Output the (X, Y) coordinate of the center of the cell containing the given text.  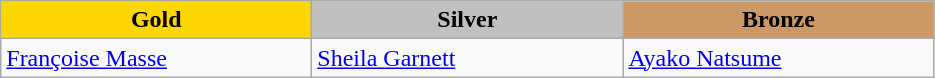
Françoise Masse (156, 58)
Ayako Natsume (778, 58)
Bronze (778, 20)
Silver (468, 20)
Gold (156, 20)
Sheila Garnett (468, 58)
